From the cell containing the given text, extract its center point as (x, y) coordinate. 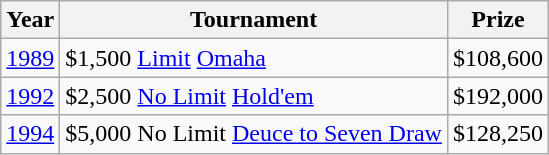
$128,250 (498, 134)
$192,000 (498, 96)
$5,000 No Limit Deuce to Seven Draw (254, 134)
$2,500 No Limit Hold'em (254, 96)
1989 (30, 58)
Tournament (254, 20)
Year (30, 20)
1994 (30, 134)
$108,600 (498, 58)
1992 (30, 96)
$1,500 Limit Omaha (254, 58)
Prize (498, 20)
